Locate the cell with the specified text and output its (X, Y) center coordinate. 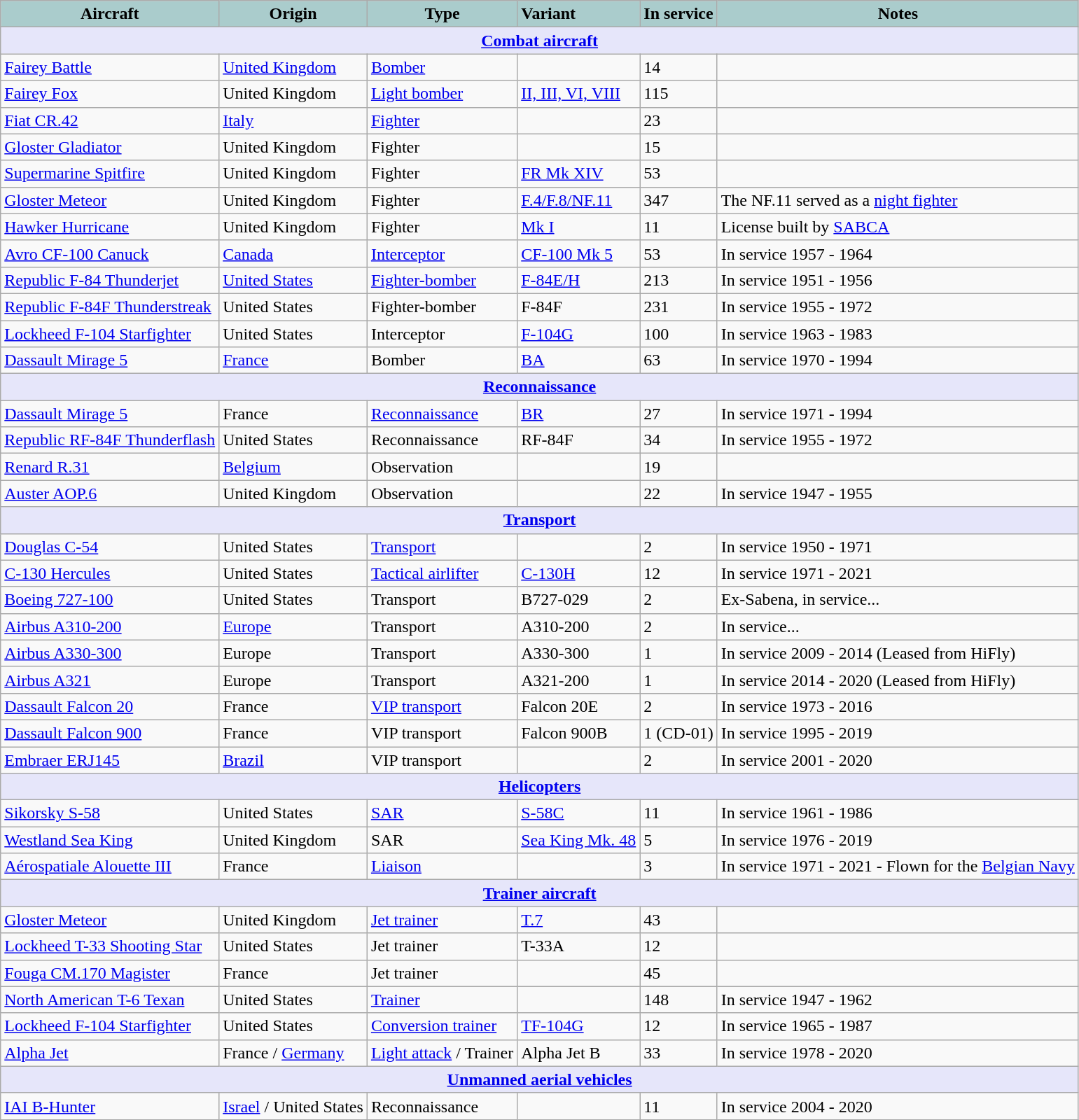
A310-200 (578, 626)
T.7 (578, 920)
Helicopters (540, 787)
1 (CD-01) (678, 733)
Ex-Sabena, in service... (898, 600)
F-84F (578, 307)
Fouga CM.170 Magister (110, 973)
Conversion trainer (442, 1026)
Auster AOP.6 (110, 493)
F.4/F.8/NF.11 (578, 200)
Tactical airlifter (442, 573)
RF-84F (578, 440)
Light attack / Trainer (442, 1053)
In service 1970 - 1994 (898, 360)
The NF.11 served as a night fighter (898, 200)
Combat aircraft (540, 41)
Unmanned aerial vehicles (540, 1079)
Sikorsky S-58 (110, 813)
Boeing 727-100 (110, 600)
TF-104G (578, 1026)
347 (678, 200)
In service 1947 - 1962 (898, 1000)
115 (678, 94)
Liaison (442, 867)
C-130 Hercules (110, 573)
148 (678, 1000)
In service 2014 - 2020 (Leased from HiFly) (898, 680)
License built by SABCA (898, 227)
43 (678, 920)
F-84E/H (578, 280)
Renard R.31 (110, 467)
Embraer ERJ145 (110, 759)
In service 2009 - 2014 (Leased from HiFly) (898, 653)
Trainer aircraft (540, 893)
Fiat CR.42 (110, 120)
In service 1965 - 1987 (898, 1026)
33 (678, 1053)
Israel / United States (293, 1106)
In service 2004 - 2020 (898, 1106)
14 (678, 67)
Brazil (293, 759)
Falcon 900B (578, 733)
S-58C (578, 813)
CF-100 Mk 5 (578, 253)
In service 1995 - 2019 (898, 733)
Hawker Hurricane (110, 227)
T-33A (578, 946)
FR Mk XIV (578, 174)
63 (678, 360)
Douglas C-54 (110, 547)
Avro CF-100 Canuck (110, 253)
B727-029 (578, 600)
In service 1971 - 2021 - Flown for the Belgian Navy (898, 867)
3 (678, 867)
In service 1973 - 2016 (898, 706)
In service 1971 - 1994 (898, 414)
Alpha Jet (110, 1053)
Canada (293, 253)
In service 1971 - 2021 (898, 573)
A321-200 (578, 680)
Airbus A330-300 (110, 653)
BA (578, 360)
In service 1961 - 1986 (898, 813)
Falcon 20E (578, 706)
Mk I (578, 227)
Belgium (293, 467)
Gloster Gladiator (110, 147)
Alpha Jet B (578, 1053)
213 (678, 280)
In service 1957 - 1964 (898, 253)
Trainer (442, 1000)
II, III, VI, VIII (578, 94)
Dassault Falcon 20 (110, 706)
45 (678, 973)
France / Germany (293, 1053)
Airbus A310-200 (110, 626)
In service 1976 - 2019 (898, 840)
In service 2001 - 2020 (898, 759)
231 (678, 307)
Light bomber (442, 94)
100 (678, 334)
C-130H (578, 573)
Republic RF-84F Thunderflash (110, 440)
23 (678, 120)
27 (678, 414)
Lockheed T-33 Shooting Star (110, 946)
In service 1978 - 2020 (898, 1053)
15 (678, 147)
Republic F-84F Thunderstreak (110, 307)
IAI B-Hunter (110, 1106)
Fairey Fox (110, 94)
Republic F-84 Thunderjet (110, 280)
Italy (293, 120)
In service 1963 - 1983 (898, 334)
Sea King Mk. 48 (578, 840)
Westland Sea King (110, 840)
5 (678, 840)
Airbus A321 (110, 680)
In service... (898, 626)
34 (678, 440)
22 (678, 493)
A330-300 (578, 653)
Aérospatiale Alouette III (110, 867)
Supermarine Spitfire (110, 174)
In service 1951 - 1956 (898, 280)
19 (678, 467)
Fairey Battle (110, 67)
Aircraft (110, 14)
BR (578, 414)
Variant (578, 14)
Type (442, 14)
Origin (293, 14)
F-104G (578, 334)
Notes (898, 14)
In service 1947 - 1955 (898, 493)
In service 1950 - 1971 (898, 547)
Dassault Falcon 900 (110, 733)
In service (678, 14)
North American T-6 Texan (110, 1000)
